Capture the cell that displays the provided text and extract its (x, y) central coordinate. 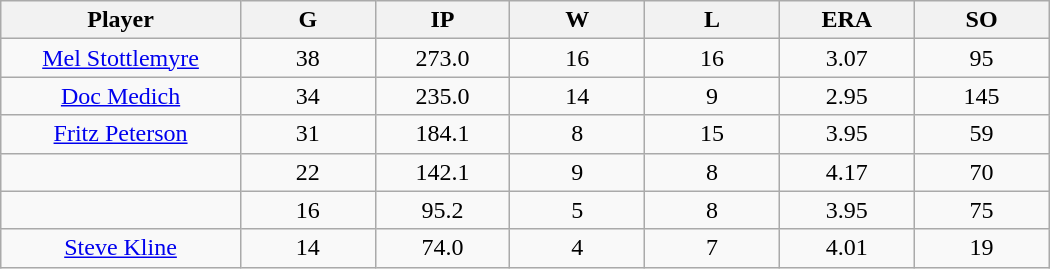
W (578, 20)
Steve Kline (121, 248)
38 (308, 58)
Doc Medich (121, 96)
7 (712, 248)
95.2 (442, 210)
22 (308, 172)
235.0 (442, 96)
31 (308, 134)
19 (982, 248)
59 (982, 134)
95 (982, 58)
34 (308, 96)
Player (121, 20)
3.07 (846, 58)
L (712, 20)
IP (442, 20)
70 (982, 172)
74.0 (442, 248)
ERA (846, 20)
SO (982, 20)
Fritz Peterson (121, 134)
75 (982, 210)
4 (578, 248)
184.1 (442, 134)
4.01 (846, 248)
G (308, 20)
5 (578, 210)
15 (712, 134)
142.1 (442, 172)
4.17 (846, 172)
Mel Stottlemyre (121, 58)
2.95 (846, 96)
273.0 (442, 58)
145 (982, 96)
